Scan for the cell matching the given text and deliver its (X, Y) coordinate at center. 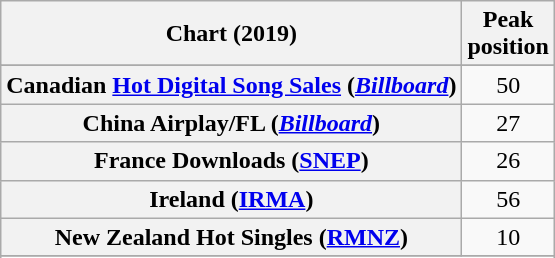
50 (508, 85)
26 (508, 161)
China Airplay/FL (Billboard) (232, 123)
Peakposition (508, 34)
Chart (2019) (232, 34)
10 (508, 237)
56 (508, 199)
Ireland (IRMA) (232, 199)
Canadian Hot Digital Song Sales (Billboard) (232, 85)
27 (508, 123)
France Downloads (SNEP) (232, 161)
New Zealand Hot Singles (RMNZ) (232, 237)
